Find where the given text appears and provide that cell's center as (X, Y) coordinate. 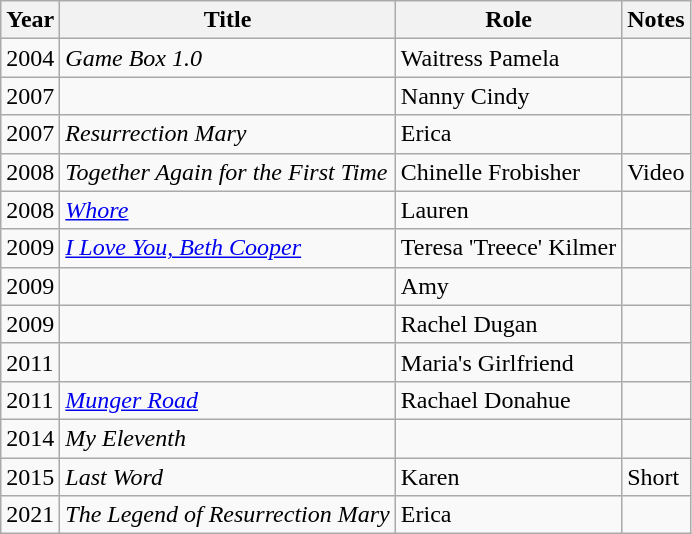
Resurrection Mary (228, 134)
Munger Road (228, 400)
I Love You, Beth Cooper (228, 248)
Role (508, 20)
Short (656, 477)
Amy (508, 286)
Title (228, 20)
Rachel Dugan (508, 324)
Notes (656, 20)
Video (656, 172)
Together Again for the First Time (228, 172)
Lauren (508, 210)
2021 (30, 515)
Game Box 1.0 (228, 58)
Rachael Donahue (508, 400)
The Legend of Resurrection Mary (228, 515)
Nanny Cindy (508, 96)
2014 (30, 438)
Chinelle Frobisher (508, 172)
2015 (30, 477)
Teresa 'Treece' Kilmer (508, 248)
Whore (228, 210)
Waitress Pamela (508, 58)
Maria's Girlfriend (508, 362)
Karen (508, 477)
Year (30, 20)
2004 (30, 58)
Last Word (228, 477)
My Eleventh (228, 438)
